For the text-containing cell, return its midpoint in (x, y) coordinate format. 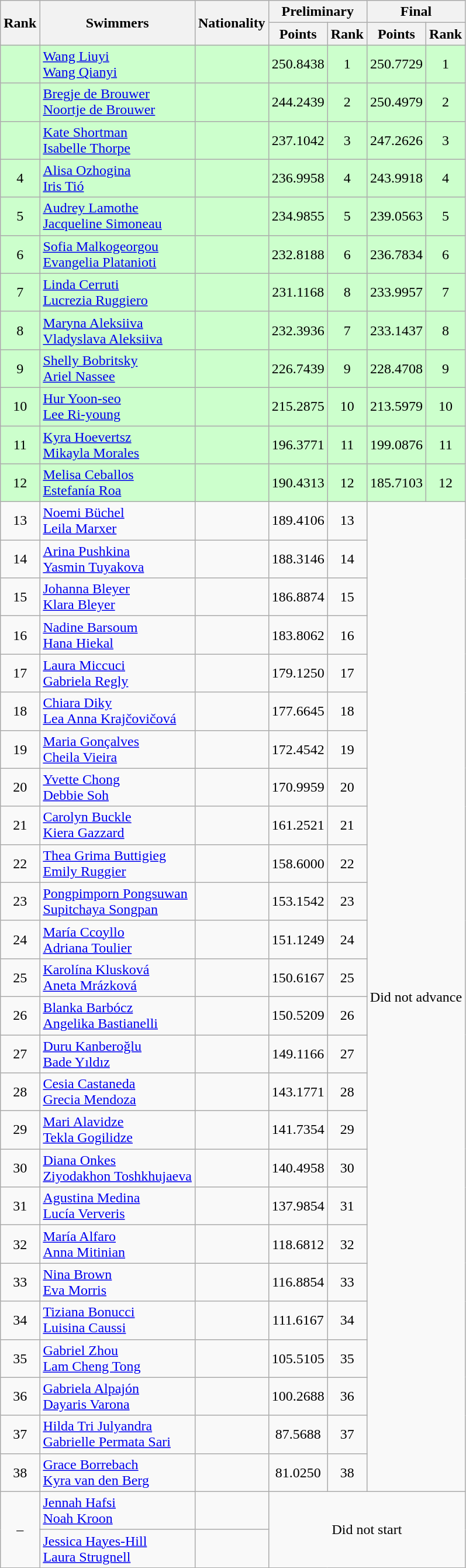
Audrey LamotheJacqueline Simoneau (118, 216)
105.5105 (298, 1359)
232.3936 (298, 330)
Preliminary (317, 12)
250.8438 (298, 64)
185.7103 (396, 483)
150.5209 (298, 1016)
Chiara DikyLea Anna Krajčovičová (118, 711)
236.7834 (396, 254)
186.8874 (298, 597)
Noemi BüchelLeila Marxer (118, 521)
244.2439 (298, 102)
189.4106 (298, 521)
Maria GonçalvesCheila Vieira (118, 749)
172.4542 (298, 749)
215.2875 (298, 406)
158.6000 (298, 864)
Kate ShortmanIsabelle Thorpe (118, 140)
Jessica Hayes-HillLaura Strugnell (118, 1548)
150.6167 (298, 977)
81.0250 (298, 1472)
87.5688 (298, 1435)
María AlfaroAnna Mitinian (118, 1244)
188.3146 (298, 559)
Tiziana BonucciLuisina Caussi (118, 1320)
Jennah HafsiNoah Kroon (118, 1511)
Thea Grima ButtigiegEmily Ruggier (118, 864)
Maryna AleksiivaVladyslava Aleksiiva (118, 330)
– (20, 1529)
141.7354 (298, 1130)
239.0563 (396, 216)
Gabriel ZhouLam Cheng Tong (118, 1359)
231.1168 (298, 293)
Nina BrownEva Morris (118, 1282)
183.8062 (298, 635)
Nadine BarsoumHana Hiekal (118, 635)
Melisa CeballosEstefanía Roa (118, 483)
Wang LiuyiWang Qianyi (118, 64)
Alisa OzhoginaIris Tió (118, 178)
Carolyn BuckleKiera Gazzard (118, 825)
177.6645 (298, 711)
Agustina MedinaLucía Ververis (118, 1206)
233.9957 (396, 293)
Karolína KluskováAneta Mrázková (118, 977)
Kyra HoevertszMikayla Morales (118, 445)
170.9959 (298, 788)
Gabriela AlpajónDayaris Varona (118, 1396)
213.5979 (396, 406)
María CcoylloAdriana Toulier (118, 940)
Hilda Tri JulyandraGabrielle Permata Sari (118, 1435)
Sofia MalkogeorgouEvangelia Platanioti (118, 254)
236.9958 (298, 178)
Diana OnkesZiyodakhon Toshkhujaeva (118, 1168)
250.4979 (396, 102)
137.9854 (298, 1206)
116.8854 (298, 1282)
Final (416, 12)
226.7439 (298, 369)
Grace BorrebachKyra van den Berg (118, 1472)
234.9855 (298, 216)
Johanna BleyerKlara Bleyer (118, 597)
Yvette ChongDebbie Soh (118, 788)
140.4958 (298, 1168)
143.1771 (298, 1092)
Cesia CastanedaGrecia Mendoza (118, 1092)
100.2688 (298, 1396)
118.6812 (298, 1244)
247.2626 (396, 140)
Swimmers (118, 23)
Duru KanberoğluBade Yıldız (118, 1053)
151.1249 (298, 940)
Hur Yoon-seoLee Ri-young (118, 406)
190.4313 (298, 483)
161.2521 (298, 825)
149.1166 (298, 1053)
Arina PushkinaYasmin Tuyakova (118, 559)
232.8188 (298, 254)
Did not advance (416, 997)
Did not start (367, 1529)
233.1437 (396, 330)
196.3771 (298, 445)
199.0876 (396, 445)
228.4708 (396, 369)
Mari AlavidzeTekla Gogilidze (118, 1130)
111.6167 (298, 1320)
Blanka BarbóczAngelika Bastianelli (118, 1016)
Shelly BobritskyAriel Nassee (118, 369)
237.1042 (298, 140)
153.1542 (298, 901)
Laura MiccuciGabriela Regly (118, 673)
Linda CerrutiLucrezia Ruggiero (118, 293)
Bregje de BrouwerNoortje de Brouwer (118, 102)
243.9918 (396, 178)
Pongpimporn PongsuwanSupitchaya Songpan (118, 901)
Nationality (232, 23)
179.1250 (298, 673)
250.7729 (396, 64)
